From the cell containing the given text, extract its center point as [x, y] coordinate. 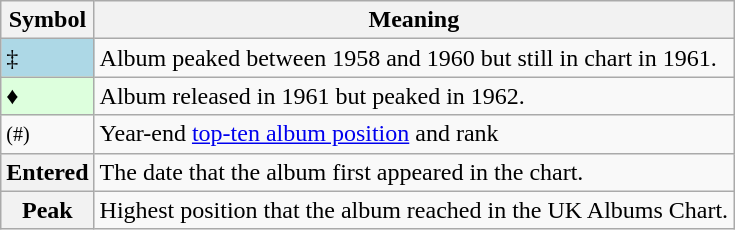
Album released in 1961 but peaked in 1962. [414, 96]
Album peaked between 1958 and 1960 but still in chart in 1961. [414, 58]
The date that the album first appeared in the chart. [414, 172]
Meaning [414, 20]
♦ [48, 96]
Highest position that the album reached in the UK Albums Chart. [414, 210]
‡ [48, 58]
Entered [48, 172]
Symbol [48, 20]
(#) [48, 134]
Peak [48, 210]
Year-end top-ten album position and rank [414, 134]
